Locate the cell with the specified text and output its (x, y) center coordinate. 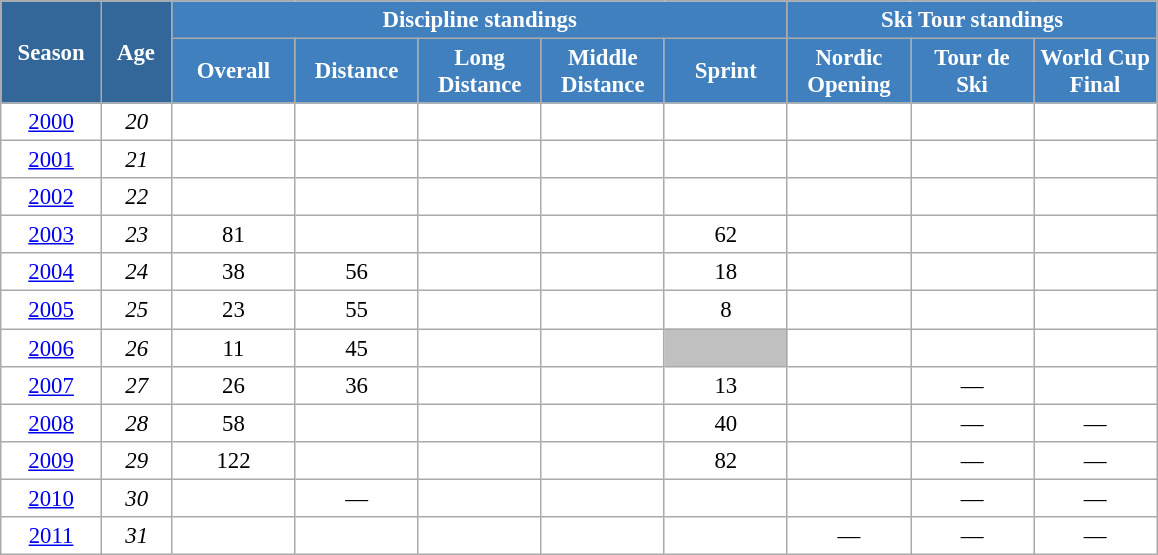
25 (136, 310)
Age (136, 52)
Discipline standings (480, 20)
8 (726, 310)
Middle Distance (602, 72)
20 (136, 122)
NordicOpening (848, 72)
56 (356, 273)
58 (234, 423)
2000 (52, 122)
13 (726, 385)
55 (356, 310)
2004 (52, 273)
2011 (52, 536)
2010 (52, 498)
21 (136, 160)
28 (136, 423)
Long Distance (480, 72)
62 (726, 235)
2007 (52, 385)
40 (726, 423)
Season (52, 52)
Overall (234, 72)
81 (234, 235)
2008 (52, 423)
Tour deSki (972, 72)
Ski Tour standings (972, 20)
2009 (52, 460)
30 (136, 498)
2005 (52, 310)
11 (234, 348)
22 (136, 197)
Sprint (726, 72)
122 (234, 460)
2003 (52, 235)
27 (136, 385)
45 (356, 348)
World CupFinal (1096, 72)
2002 (52, 197)
29 (136, 460)
Distance (356, 72)
18 (726, 273)
24 (136, 273)
36 (356, 385)
82 (726, 460)
38 (234, 273)
2006 (52, 348)
31 (136, 536)
2001 (52, 160)
